Return (x, y) of the center of cell containing provided text 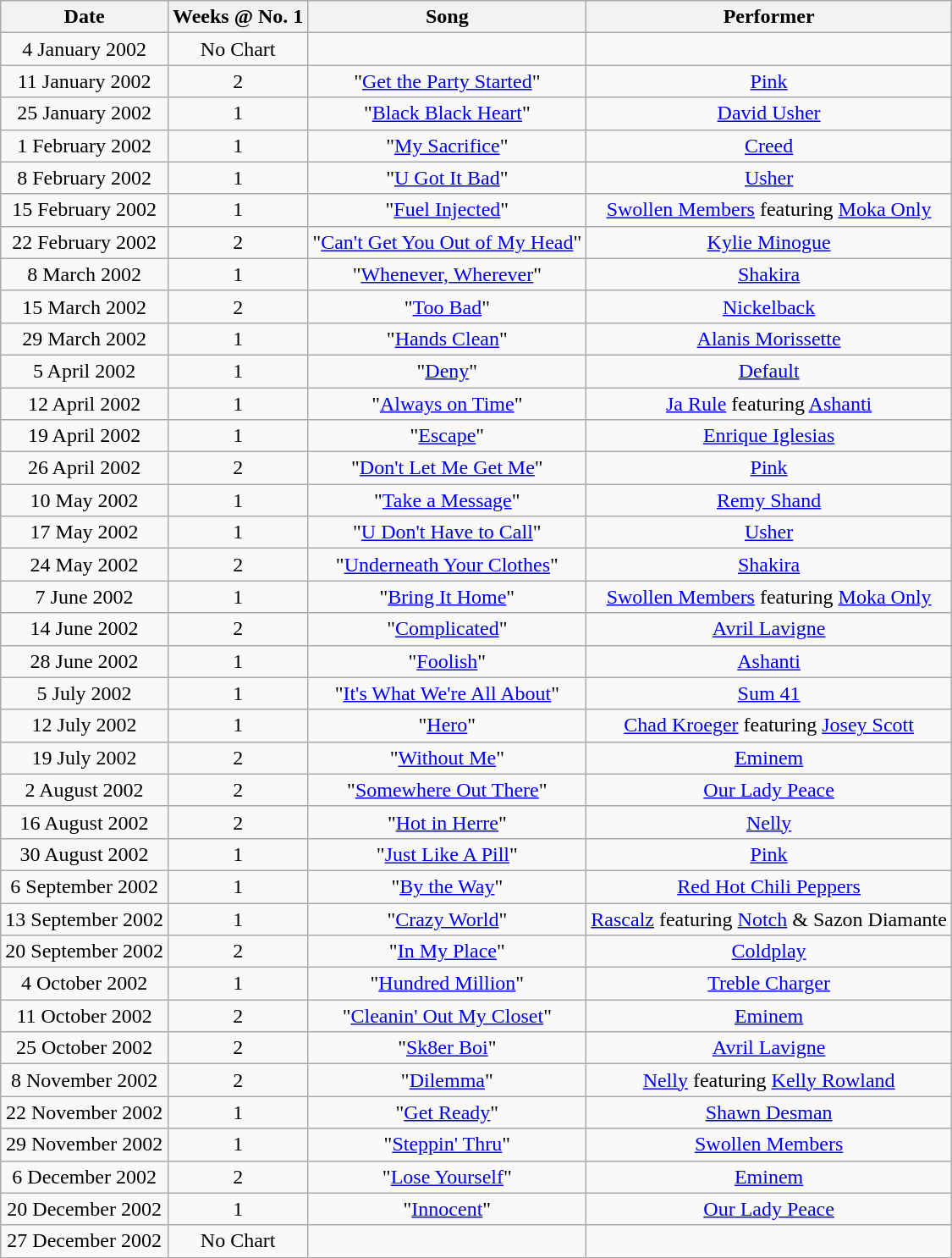
29 November 2002 (85, 1145)
"Hero" (447, 726)
17 May 2002 (85, 532)
"Lose Yourself" (447, 1177)
8 March 2002 (85, 274)
Alanis Morissette (769, 339)
Shawn Desman (769, 1112)
"Steppin' Thru" (447, 1145)
4 January 2002 (85, 49)
"Too Bad" (447, 306)
Swollen Members (769, 1145)
Weeks @ No. 1 (237, 17)
Red Hot Chili Peppers (769, 886)
8 November 2002 (85, 1080)
"U Don't Have to Call" (447, 532)
Remy Shand (769, 500)
"Take a Message" (447, 500)
Creed (769, 146)
"Hot in Herre" (447, 822)
16 August 2002 (85, 822)
"Foolish" (447, 661)
11 January 2002 (85, 81)
"Somewhere Out There" (447, 790)
"Can't Get You Out of My Head" (447, 242)
Ja Rule featuring Ashanti (769, 404)
Treble Charger (769, 984)
Date (85, 17)
"Don't Let Me Get Me" (447, 468)
Enrique Iglesias (769, 436)
8 February 2002 (85, 178)
"Sk8er Boi" (447, 1048)
15 March 2002 (85, 306)
"Without Me" (447, 758)
"It's What We're All About" (447, 693)
Performer (769, 17)
6 September 2002 (85, 886)
22 February 2002 (85, 242)
"Underneath Your Clothes" (447, 565)
26 April 2002 (85, 468)
25 October 2002 (85, 1048)
10 May 2002 (85, 500)
"Escape" (447, 436)
"Hands Clean" (447, 339)
7 June 2002 (85, 597)
2 August 2002 (85, 790)
"Cleanin' Out My Closet" (447, 1016)
"Crazy World" (447, 919)
"U Got It Bad" (447, 178)
19 July 2002 (85, 758)
Ashanti (769, 661)
5 July 2002 (85, 693)
27 December 2002 (85, 1241)
Coldplay (769, 952)
4 October 2002 (85, 984)
"Get the Party Started" (447, 81)
25 January 2002 (85, 113)
22 November 2002 (85, 1112)
11 October 2002 (85, 1016)
6 December 2002 (85, 1177)
Kylie Minogue (769, 242)
"By the Way" (447, 886)
"Get Ready" (447, 1112)
"Always on Time" (447, 404)
Default (769, 371)
30 August 2002 (85, 854)
"Whenever, Wherever" (447, 274)
Chad Kroeger featuring Josey Scott (769, 726)
Sum 41 (769, 693)
20 September 2002 (85, 952)
"Dilemma" (447, 1080)
19 April 2002 (85, 436)
14 June 2002 (85, 629)
"Innocent" (447, 1209)
Nelly (769, 822)
Nickelback (769, 306)
20 December 2002 (85, 1209)
"Complicated" (447, 629)
24 May 2002 (85, 565)
"Hundred Million" (447, 984)
15 February 2002 (85, 210)
"Black Black Heart" (447, 113)
1 February 2002 (85, 146)
12 July 2002 (85, 726)
Rascalz featuring Notch & Sazon Diamante (769, 919)
Nelly featuring Kelly Rowland (769, 1080)
Song (447, 17)
David Usher (769, 113)
"Just Like A Pill" (447, 854)
13 September 2002 (85, 919)
5 April 2002 (85, 371)
28 June 2002 (85, 661)
12 April 2002 (85, 404)
"Fuel Injected" (447, 210)
"My Sacrifice" (447, 146)
"Bring It Home" (447, 597)
"Deny" (447, 371)
29 March 2002 (85, 339)
"In My Place" (447, 952)
